Locate the cell with the specified text and output its (X, Y) center coordinate. 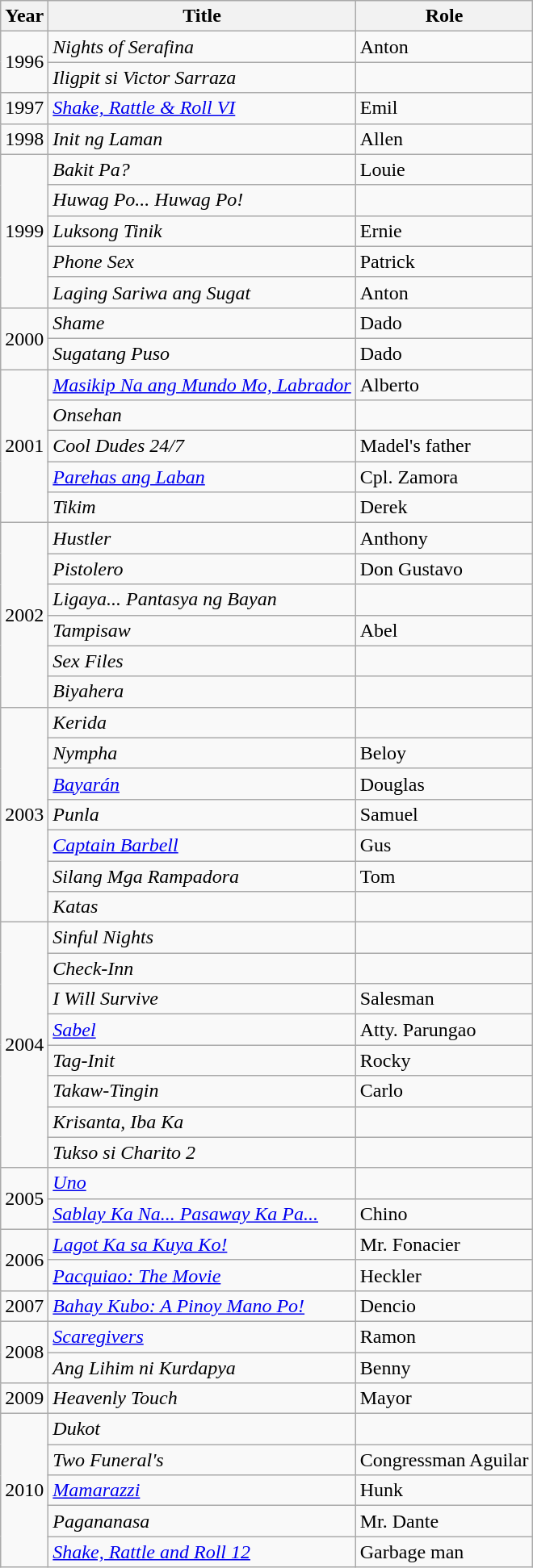
Emil (444, 108)
Captain Barbell (202, 845)
Bakit Pa? (202, 169)
Atty. Parungao (444, 1030)
Sugatang Puso (202, 353)
Ang Lihim ni Kurdapya (202, 1368)
Tom (444, 876)
Abel (444, 630)
Silang Mga Rampadora (202, 876)
Benny (444, 1368)
Two Funeral's (202, 1460)
Check-Inn (202, 968)
2009 (24, 1399)
2005 (24, 1198)
1998 (24, 139)
Cool Dudes 24/7 (202, 446)
Uno (202, 1183)
Biyahera (202, 692)
Nympha (202, 753)
Huwag Po... Huwag Po! (202, 200)
Garbage man (444, 1552)
Masikip Na ang Mundo Mo, Labrador (202, 385)
Sex Files (202, 661)
Scaregivers (202, 1336)
Bahay Kubo: A Pinoy Mano Po! (202, 1306)
Nights of Serafina (202, 47)
Title (202, 16)
Bayarán (202, 784)
2001 (24, 446)
Tampisaw (202, 630)
Don Gustavo (444, 569)
2004 (24, 1045)
Dencio (444, 1306)
1996 (24, 62)
Carlo (444, 1091)
Mamarazzi (202, 1491)
Alberto (444, 385)
Allen (444, 139)
Krisanta, Iba Ka (202, 1122)
Chino (444, 1214)
Madel's father (444, 446)
2007 (24, 1306)
Laging Sariwa ang Sugat (202, 292)
1999 (24, 231)
Mr. Dante (444, 1521)
2002 (24, 615)
2010 (24, 1491)
Onsehan (202, 416)
Lagot Ka sa Kuya Ko! (202, 1244)
Tikim (202, 508)
Ernie (444, 231)
Ligaya... Pantasya ng Bayan (202, 600)
Role (444, 16)
Pistolero (202, 569)
Heckler (444, 1275)
Tukso si Charito 2 (202, 1152)
Punla (202, 814)
2008 (24, 1352)
2000 (24, 338)
Rocky (444, 1060)
Takaw-Tingin (202, 1091)
Dukot (202, 1429)
Beloy (444, 753)
Tag-Init (202, 1060)
Luksong Tinik (202, 231)
Patrick (444, 261)
Katas (202, 907)
Init ng Laman (202, 139)
Shame (202, 323)
Mr. Fonacier (444, 1244)
Parehas ang Laban (202, 477)
Mayor (444, 1399)
Shake, Rattle and Roll 12 (202, 1552)
Sabel (202, 1030)
1997 (24, 108)
2006 (24, 1260)
Year (24, 16)
Anthony (444, 538)
I Will Survive (202, 999)
Gus (444, 845)
Shake, Rattle & Roll VI (202, 108)
Congressman Aguilar (444, 1460)
Ramon (444, 1336)
Hustler (202, 538)
Samuel (444, 814)
Derek (444, 508)
Pacquiao: The Movie (202, 1275)
Pagananasa (202, 1521)
Phone Sex (202, 261)
Cpl. Zamora (444, 477)
2003 (24, 814)
Salesman (444, 999)
Douglas (444, 784)
Louie (444, 169)
Sinful Nights (202, 938)
Hunk (444, 1491)
Sablay Ka Na... Pasaway Ka Pa... (202, 1214)
Kerida (202, 722)
Heavenly Touch (202, 1399)
Iligpit si Victor Sarraza (202, 77)
